Identify which cell holds the provided text, then report its [X, Y] central coordinate. 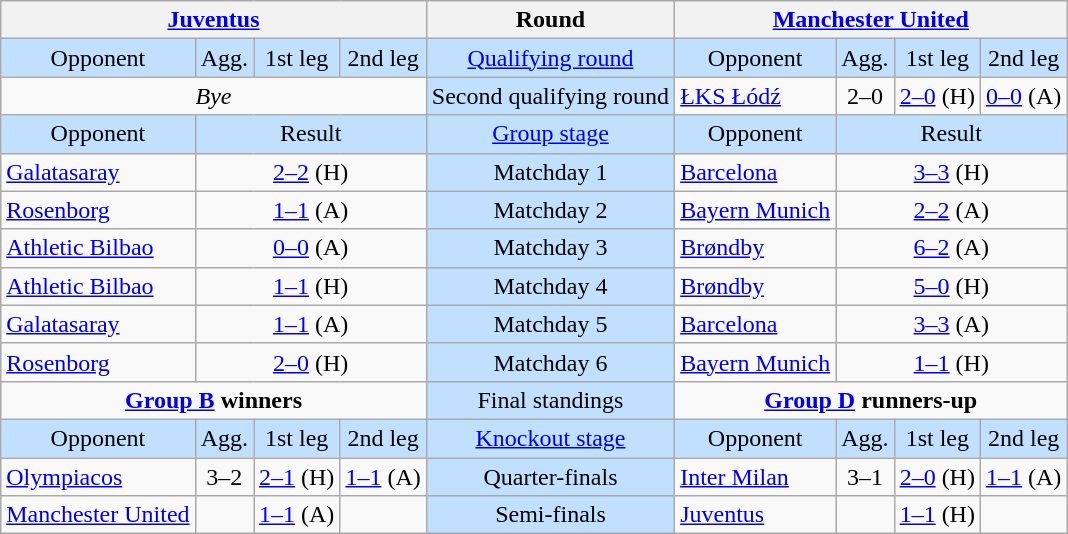
2–2 (A) [952, 210]
Bye [214, 96]
Matchday 4 [550, 286]
Matchday 6 [550, 362]
Semi-finals [550, 515]
Matchday 5 [550, 324]
ŁKS Łódź [756, 96]
Second qualifying round [550, 96]
Matchday 2 [550, 210]
6–2 (A) [952, 248]
Quarter-finals [550, 477]
Group D runners-up [871, 400]
Matchday 3 [550, 248]
Final standings [550, 400]
Matchday 1 [550, 172]
Knockout stage [550, 438]
3–3 (H) [952, 172]
5–0 (H) [952, 286]
Inter Milan [756, 477]
2–2 (H) [310, 172]
3–2 [224, 477]
Group stage [550, 134]
2–0 [865, 96]
Olympiacos [98, 477]
Round [550, 20]
Group B winners [214, 400]
Qualifying round [550, 58]
2–1 (H) [297, 477]
3–1 [865, 477]
3–3 (A) [952, 324]
